For the text-containing cell, return its midpoint in [X, Y] coordinate format. 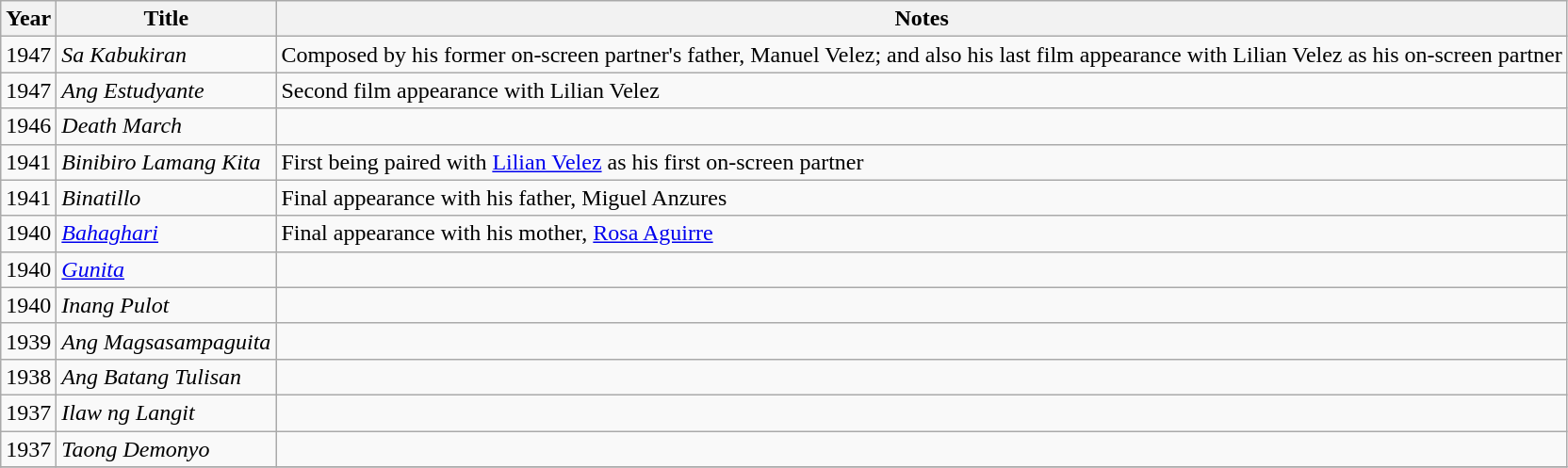
Ang Estudyante [166, 90]
Death March [166, 126]
Title [166, 19]
1939 [28, 341]
Binibiro Lamang Kita [166, 162]
Second film appearance with Lilian Velez [922, 90]
Ang Batang Tulisan [166, 377]
Sa Kabukiran [166, 55]
Binatillo [166, 198]
Bahaghari [166, 234]
Final appearance with his mother, Rosa Aguirre [922, 234]
1946 [28, 126]
Final appearance with his father, Miguel Anzures [922, 198]
Ilaw ng Langit [166, 412]
Taong Demonyo [166, 449]
Composed by his former on-screen partner's father, Manuel Velez; and also his last film appearance with Lilian Velez as his on-screen partner [922, 55]
1938 [28, 377]
Year [28, 19]
First being paired with Lilian Velez as his first on-screen partner [922, 162]
Notes [922, 19]
Ang Magsasampaguita [166, 341]
Gunita [166, 269]
Inang Pulot [166, 305]
